Return the (X, Y) coordinate for the center point of the cell that contains the specified text.  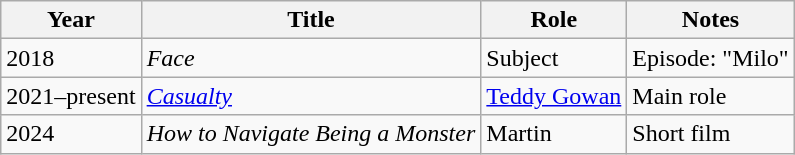
Short film (710, 134)
Teddy Gowan (554, 96)
Episode: "Milo" (710, 58)
Notes (710, 20)
2018 (71, 58)
Subject (554, 58)
2021–present (71, 96)
Martin (554, 134)
Face (311, 58)
How to Navigate Being a Monster (311, 134)
Main role (710, 96)
Year (71, 20)
2024 (71, 134)
Casualty (311, 96)
Role (554, 20)
Title (311, 20)
